Identify which cell holds the provided text, then report its [x, y] central coordinate. 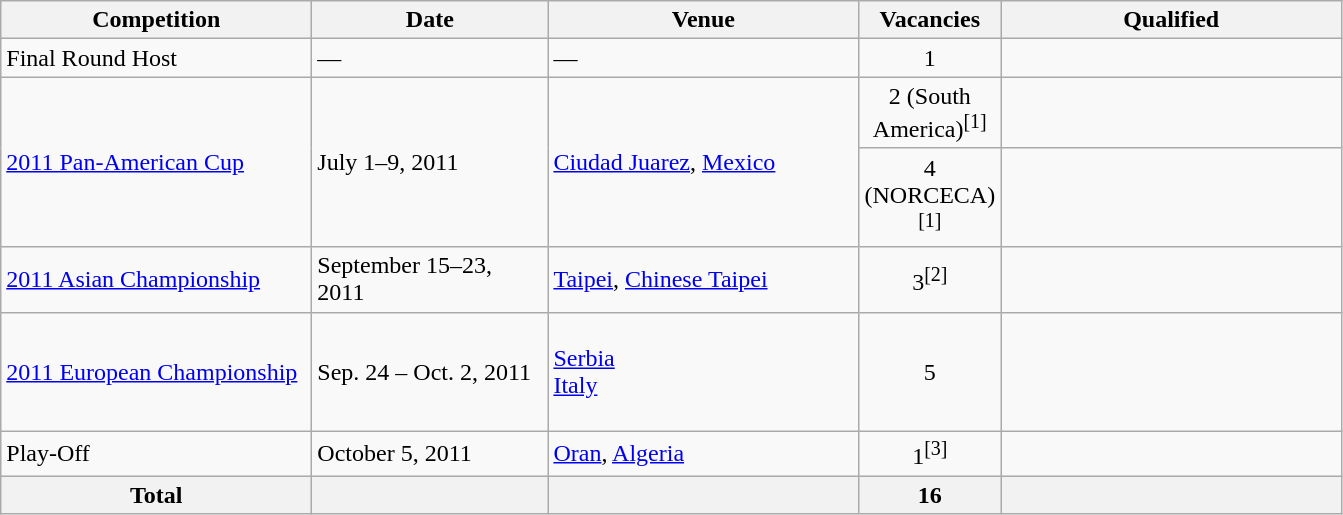
Competition [156, 20]
2 (South America)[1] [930, 113]
4(NORCECA)[1] [930, 198]
Final Round Host [156, 58]
1[3] [930, 454]
Venue [704, 20]
Serbia Italy [704, 372]
5 [930, 372]
Qualified [1172, 20]
September 15–23, 2011 [430, 280]
16 [930, 495]
1 [930, 58]
Oran, Algeria [704, 454]
2011 Asian Championship [156, 280]
Play-Off [156, 454]
July 1–9, 2011 [430, 162]
Vacancies [930, 20]
October 5, 2011 [430, 454]
2011 Pan-American Cup [156, 162]
Total [156, 495]
Date [430, 20]
Taipei, Chinese Taipei [704, 280]
2011 European Championship [156, 372]
Ciudad Juarez, Mexico [704, 162]
3[2] [930, 280]
Sep. 24 – Oct. 2, 2011 [430, 372]
